Search for the cell housing the specified text and yield its [x, y] center coordinate. 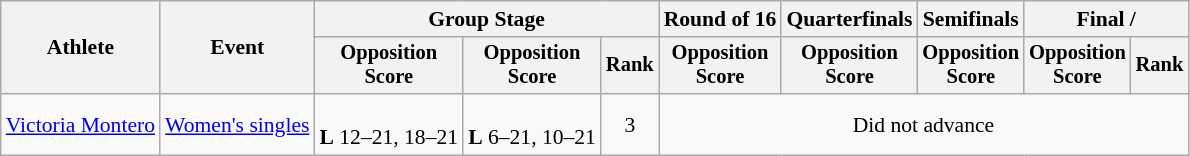
Did not advance [924, 124]
Quarterfinals [849, 19]
Athlete [80, 48]
Final / [1106, 19]
Semifinals [970, 19]
L 12–21, 18–21 [388, 124]
3 [630, 124]
Victoria Montero [80, 124]
L 6–21, 10–21 [532, 124]
Round of 16 [720, 19]
Event [237, 48]
Group Stage [486, 19]
Women's singles [237, 124]
